For the text-containing cell, return its midpoint in (X, Y) coordinate format. 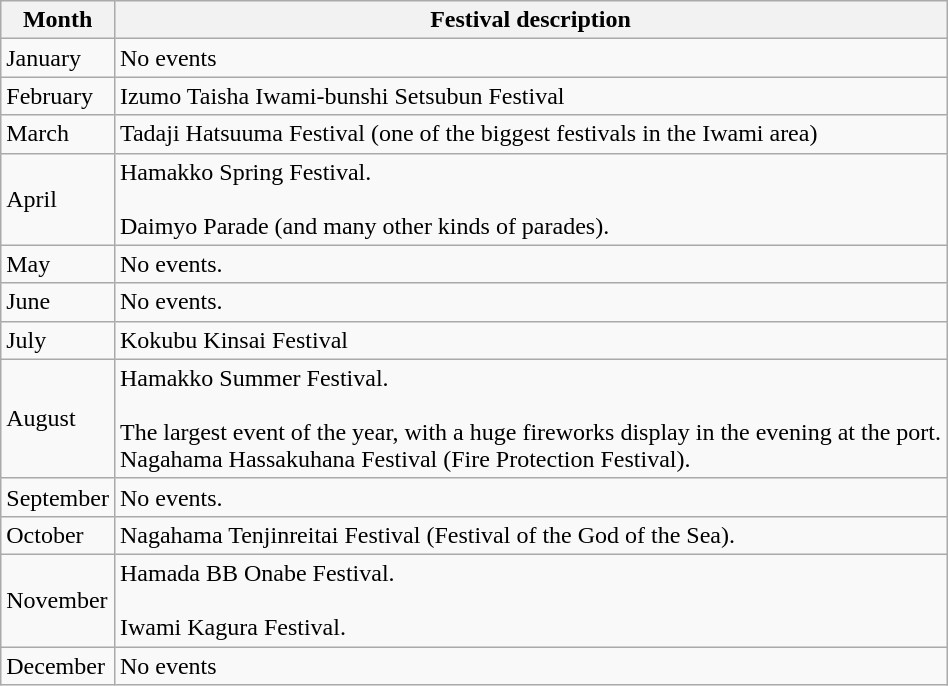
Hamakko Spring Festival.Daimyo Parade (and many other kinds of parades). (530, 199)
Tadaji Hatsuuma Festival (one of the biggest festivals in the Iwami area) (530, 134)
February (58, 96)
April (58, 199)
August (58, 418)
March (58, 134)
June (58, 302)
December (58, 665)
September (58, 497)
Festival description (530, 20)
Kokubu Kinsai Festival (530, 340)
Month (58, 20)
May (58, 264)
January (58, 58)
November (58, 600)
Nagahama Tenjinreitai Festival (Festival of the God of the Sea). (530, 535)
Hamada BB Onabe Festival.Iwami Kagura Festival. (530, 600)
July (58, 340)
October (58, 535)
Izumo Taisha Iwami-bunshi Setsubun Festival (530, 96)
